From the cell containing the given text, extract its center point as [x, y] coordinate. 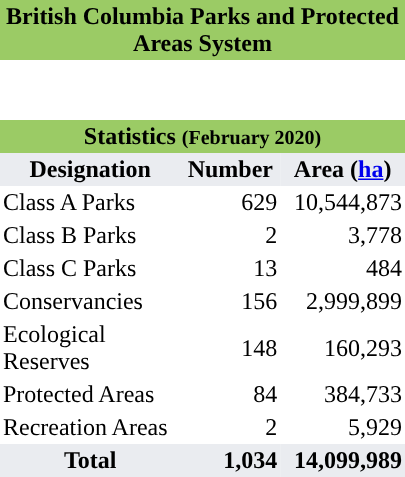
Total [90, 460]
Protected Areas [90, 394]
Class B Parks [90, 236]
Class A Parks [90, 202]
Area (ha) [342, 170]
Recreation Areas [90, 428]
14,099,989 [342, 460]
160,293 [342, 348]
384,733 [342, 394]
British Columbia Parks and Protected Areas System [202, 30]
Statistics (February 2020) [202, 136]
Class C Parks [90, 268]
5,929 [342, 428]
629 [230, 202]
3,778 [342, 236]
13 [230, 268]
1,034 [230, 460]
148 [230, 348]
10,544,873 [342, 202]
156 [230, 302]
Designation [90, 170]
Conservancies [90, 302]
2,999,899 [342, 302]
Number [230, 170]
Ecological Reserves [90, 348]
484 [342, 268]
84 [230, 394]
